Identify which cell holds the provided text, then report its (x, y) central coordinate. 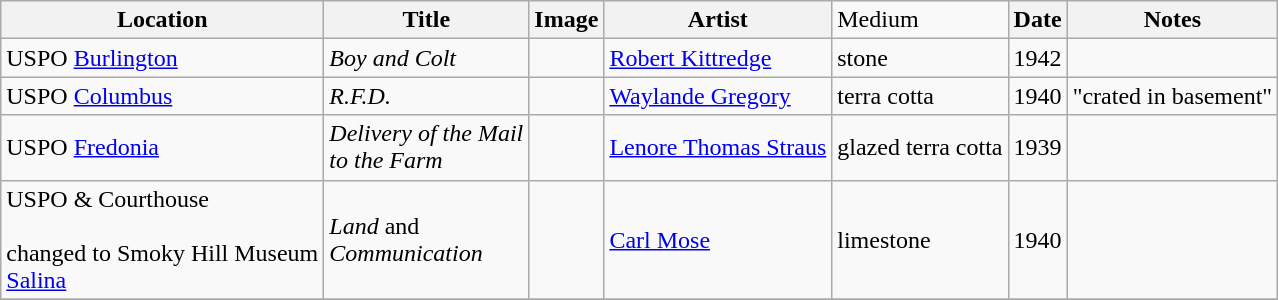
Notes (1172, 20)
"crated in basement" (1172, 96)
USPO & Courthousechanged to Smoky Hill MuseumSalina (162, 240)
Location (162, 20)
Title (426, 20)
USPO Columbus (162, 96)
USPO Fredonia (162, 148)
Image (566, 20)
stone (920, 58)
Medium (920, 20)
Artist (718, 20)
Land andCommunication (426, 240)
terra cotta (920, 96)
Date (1038, 20)
Robert Kittredge (718, 58)
1942 (1038, 58)
limestone (920, 240)
1939 (1038, 148)
Carl Mose (718, 240)
glazed terra cotta (920, 148)
Delivery of the Mail to the Farm (426, 148)
R.F.D. (426, 96)
Waylande Gregory (718, 96)
USPO Burlington (162, 58)
Boy and Colt (426, 58)
Lenore Thomas Straus (718, 148)
